Search for the cell housing the specified text and yield its [x, y] center coordinate. 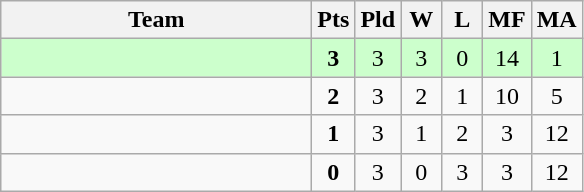
10 [507, 96]
L [462, 20]
MF [507, 20]
Pld [378, 20]
Team [156, 20]
14 [507, 58]
5 [556, 96]
MA [556, 20]
W [422, 20]
Pts [334, 20]
